Find where the given text appears and provide that cell's center as (X, Y) coordinate. 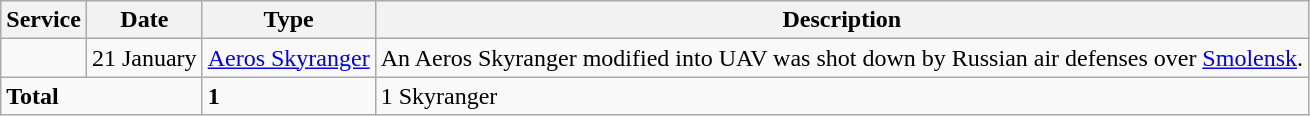
1 Skyranger (842, 96)
Aeros Skyranger (288, 58)
21 January (144, 58)
An Aeros Skyranger modified into UAV was shot down by Russian air defenses over Smolensk. (842, 58)
Date (144, 20)
1 (288, 96)
Total (102, 96)
Type (288, 20)
Description (842, 20)
Service (44, 20)
